Scan for the cell matching the given text and deliver its [x, y] coordinate at center. 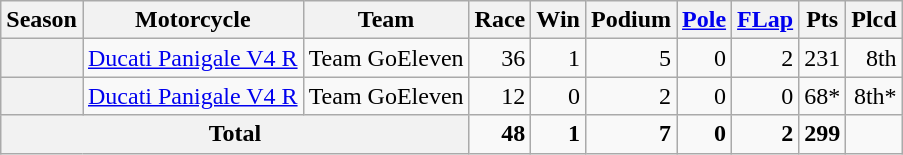
48 [500, 134]
36 [500, 58]
8th [874, 58]
231 [822, 58]
FLap [766, 20]
Motorcycle [192, 20]
299 [822, 134]
Pole [704, 20]
68* [822, 96]
12 [500, 96]
Team [386, 20]
5 [630, 58]
Race [500, 20]
Win [558, 20]
Season [42, 20]
Plcd [874, 20]
Pts [822, 20]
8th* [874, 96]
Total [235, 134]
7 [630, 134]
Podium [630, 20]
